Output the [X, Y] coordinate of the center of the cell containing the given text.  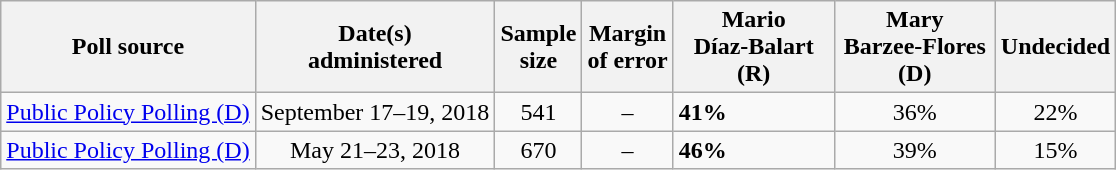
41% [754, 112]
22% [1055, 112]
Poll source [128, 47]
39% [914, 150]
15% [1055, 150]
Samplesize [538, 47]
September 17–19, 2018 [375, 112]
36% [914, 112]
Date(s)administered [375, 47]
May 21–23, 2018 [375, 150]
46% [754, 150]
Marginof error [628, 47]
MaryBarzee-Flores (D) [914, 47]
541 [538, 112]
MarioDíaz-Balart (R) [754, 47]
670 [538, 150]
Undecided [1055, 47]
